Provide the (x, y) coordinate of the cell's center where the given text is located.  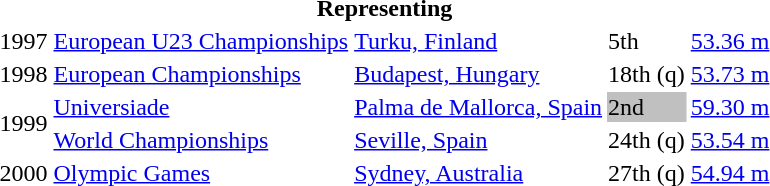
Palma de Mallorca, Spain (478, 107)
Seville, Spain (478, 140)
Turku, Finland (478, 41)
European Championships (201, 74)
18th (q) (647, 74)
5th (647, 41)
Budapest, Hungary (478, 74)
Universiade (201, 107)
World Championships (201, 140)
European U23 Championships (201, 41)
2nd (647, 107)
24th (q) (647, 140)
